Capture the cell that displays the provided text and extract its [x, y] central coordinate. 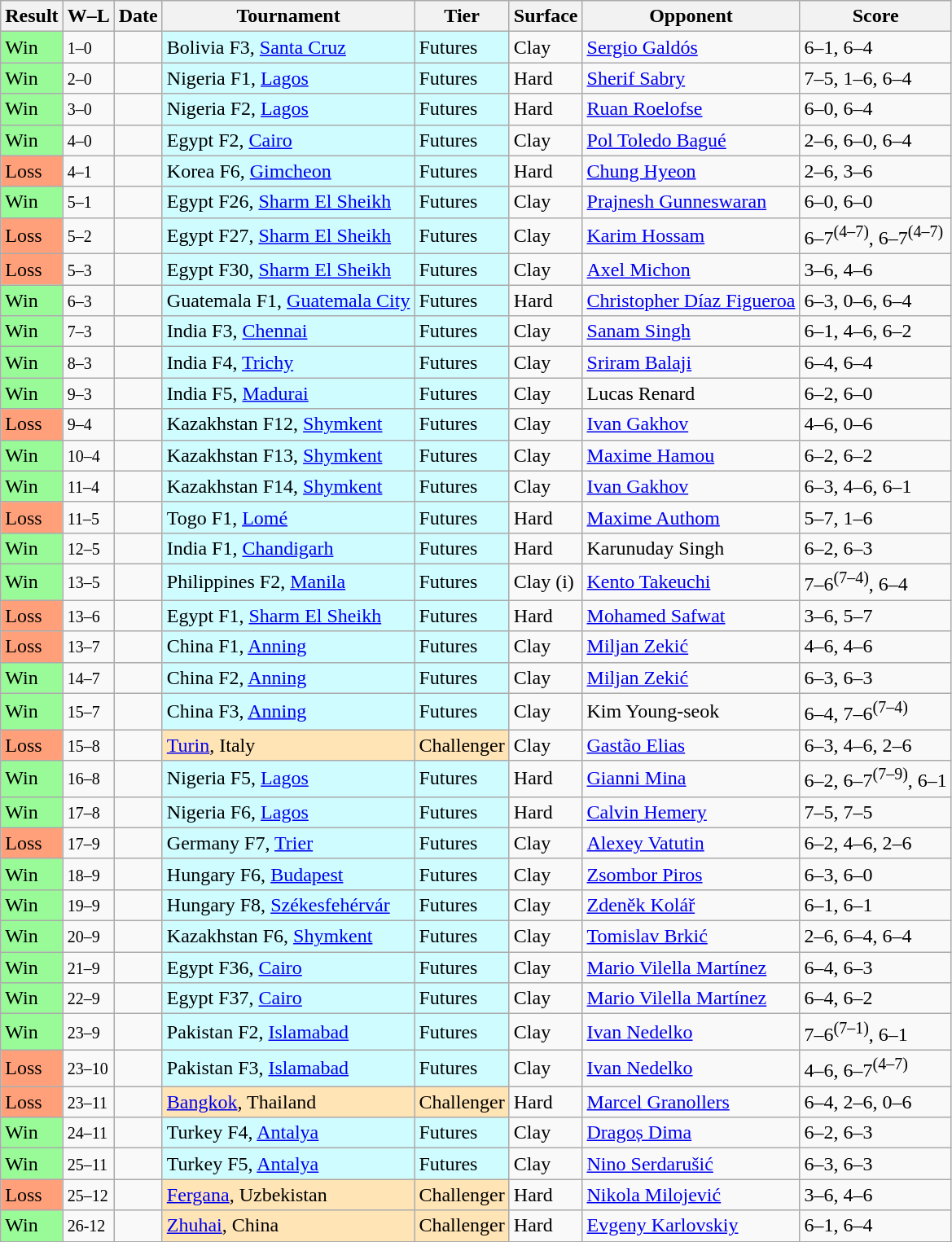
6–4, 6–4 [875, 362]
3–6, 5–7 [875, 616]
Turkey F5, Antalya [288, 1164]
Result [32, 16]
Tournament [288, 16]
25–11 [88, 1164]
14–7 [88, 678]
6–7(4–7), 6–7(4–7) [875, 236]
Tomislav Brkić [691, 937]
India F5, Madurai [288, 393]
Christopher Díaz Figueroa [691, 301]
Egypt F1, Sharm El Sheikh [288, 616]
21–9 [88, 968]
Score [875, 16]
Gastão Elias [691, 745]
China F3, Anning [288, 712]
15–7 [88, 712]
Zsombor Piros [691, 874]
23–9 [88, 1033]
Pakistan F2, Islamabad [288, 1033]
6–3, 0–6, 6–4 [875, 301]
9–4 [88, 424]
13–7 [88, 647]
11–4 [88, 486]
9–3 [88, 393]
China F1, Anning [288, 647]
Sherif Sabry [691, 78]
Opponent [691, 16]
19–9 [88, 905]
5–2 [88, 236]
26-12 [88, 1226]
10–4 [88, 455]
China F2, Anning [288, 678]
5–3 [88, 270]
Egypt F2, Cairo [288, 140]
24–11 [88, 1133]
Hungary F8, Székesfehérvár [288, 905]
Kazakhstan F6, Shymkent [288, 937]
6–3, 4–6, 6–1 [875, 486]
Guatemala F1, Guatemala City [288, 301]
Fergana, Uzbekistan [288, 1195]
6–2, 6–0 [875, 393]
Sanam Singh [691, 331]
17–9 [88, 843]
Maxime Hamou [691, 455]
Hungary F6, Budapest [288, 874]
6–3, 4–6, 2–6 [875, 745]
Dragoș Dima [691, 1133]
22–9 [88, 998]
6–2, 4–6, 2–6 [875, 843]
Evgeny Karlovskiy [691, 1226]
Clay (i) [546, 582]
18–9 [88, 874]
Zdeněk Kolář [691, 905]
Nigeria F1, Lagos [288, 78]
Maxime Authom [691, 517]
23–10 [88, 1069]
Pol Toledo Bagué [691, 140]
6–0, 6–0 [875, 202]
Chung Hyeon [691, 171]
12–5 [88, 548]
6–2, 6–2 [875, 455]
25–12 [88, 1195]
4–6, 4–6 [875, 647]
Tier [462, 16]
Gianni Mina [691, 779]
7–5, 1–6, 6–4 [875, 78]
6–4, 6–3 [875, 968]
16–8 [88, 779]
23–11 [88, 1102]
Date [138, 16]
Nigeria F5, Lagos [288, 779]
Sergio Galdós [691, 47]
6–4, 2–6, 0–6 [875, 1102]
6–0, 6–4 [875, 109]
7–3 [88, 331]
Kazakhstan F12, Shymkent [288, 424]
Kazakhstan F13, Shymkent [288, 455]
Prajnesh Gunneswaran [691, 202]
3–0 [88, 109]
Karunuday Singh [691, 548]
Egypt F27, Sharm El Sheikh [288, 236]
4–6, 0–6 [875, 424]
6–1, 6–1 [875, 905]
6–4, 6–2 [875, 998]
2–6, 6–0, 6–4 [875, 140]
17–8 [88, 812]
5–1 [88, 202]
Karim Hossam [691, 236]
W–L [88, 16]
1–0 [88, 47]
13–6 [88, 616]
Alexey Vatutin [691, 843]
8–3 [88, 362]
Philippines F2, Manila [288, 582]
Egypt F37, Cairo [288, 998]
Nikola Milojević [691, 1195]
India F1, Chandigarh [288, 548]
6–1, 4–6, 6–2 [875, 331]
Turin, Italy [288, 745]
7–6(7–4), 6–4 [875, 582]
Surface [546, 16]
Nigeria F2, Lagos [288, 109]
6–2, 6–7(7–9), 6–1 [875, 779]
Korea F6, Gimcheon [288, 171]
4–6, 6–7(4–7) [875, 1069]
Bolivia F3, Santa Cruz [288, 47]
Kento Takeuchi [691, 582]
4–0 [88, 140]
Nino Serdarušić [691, 1164]
Egypt F30, Sharm El Sheikh [288, 270]
6–4, 7–6(7–4) [875, 712]
6–3, 6–0 [875, 874]
2–0 [88, 78]
Zhuhai, China [288, 1226]
Pakistan F3, Islamabad [288, 1069]
4–1 [88, 171]
Kazakhstan F14, Shymkent [288, 486]
Nigeria F6, Lagos [288, 812]
7–6(7–1), 6–1 [875, 1033]
Sriram Balaji [691, 362]
Egypt F36, Cairo [288, 968]
Germany F7, Trier [288, 843]
7–5, 7–5 [875, 812]
Kim Young-seok [691, 712]
Calvin Hemery [691, 812]
Egypt F26, Sharm El Sheikh [288, 202]
11–5 [88, 517]
Togo F1, Lomé [288, 517]
Marcel Granollers [691, 1102]
2–6, 6–4, 6–4 [875, 937]
13–5 [88, 582]
15–8 [88, 745]
2–6, 3–6 [875, 171]
Mohamed Safwat [691, 616]
Turkey F4, Antalya [288, 1133]
20–9 [88, 937]
Ruan Roelofse [691, 109]
Bangkok, Thailand [288, 1102]
Lucas Renard [691, 393]
India F3, Chennai [288, 331]
India F4, Trichy [288, 362]
5–7, 1–6 [875, 517]
6–3 [88, 301]
Axel Michon [691, 270]
